Scan for the cell matching the given text and deliver its (X, Y) coordinate at center. 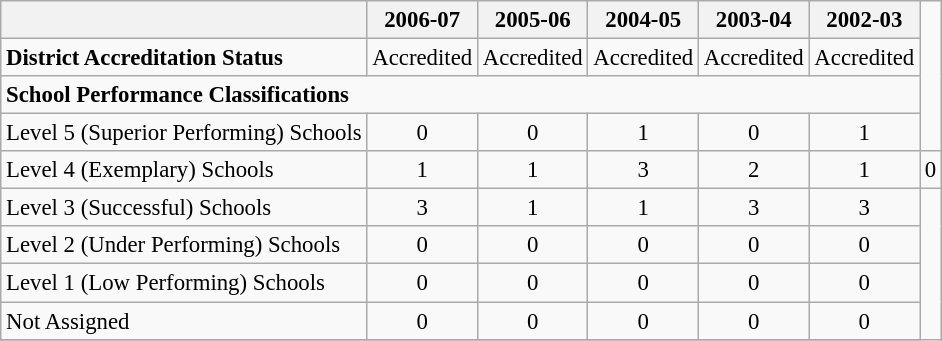
School Performance Classifications (460, 95)
Not Assigned (184, 321)
2 (754, 170)
Level 1 (Low Performing) Schools (184, 283)
2005-06 (532, 20)
Level 4 (Exemplary) Schools (184, 170)
Level 5 (Superior Performing) Schools (184, 133)
District Accreditation Status (184, 58)
Level 3 (Successful) Schools (184, 208)
2002-03 (864, 20)
2004-05 (644, 20)
2006-07 (422, 20)
2003-04 (754, 20)
Level 2 (Under Performing) Schools (184, 245)
